For the text-containing cell, return its midpoint in [x, y] coordinate format. 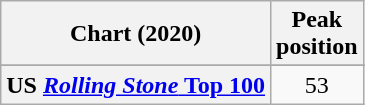
53 [317, 85]
Chart (2020) [136, 34]
US Rolling Stone Top 100 [136, 85]
Peakposition [317, 34]
